Provide the (x, y) coordinate of the cell's center where the given text is located.  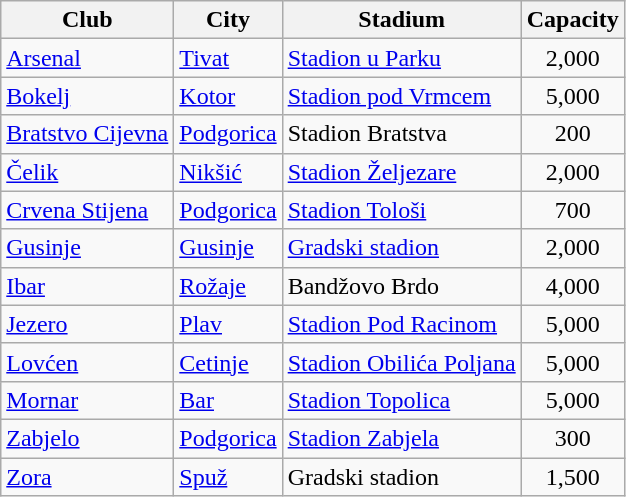
Tivat (228, 58)
Bratstvo Cijevna (88, 134)
Stadion Tološi (402, 210)
200 (572, 134)
Čelik (88, 172)
Stadion u Parku (402, 58)
Jezero (88, 324)
Stadion Bratstva (402, 134)
Bokelj (88, 96)
Bandžovo Brdo (402, 286)
Zora (88, 477)
Nikšić (228, 172)
Stadion pod Vrmcem (402, 96)
Mornar (88, 400)
Zabjelo (88, 438)
700 (572, 210)
Lovćen (88, 362)
Capacity (572, 20)
Rožaje (228, 286)
Stadion Pod Racinom (402, 324)
Bar (228, 400)
4,000 (572, 286)
300 (572, 438)
Spuž (228, 477)
Club (88, 20)
Stadion Obilića Poljana (402, 362)
Stadion Zabjela (402, 438)
City (228, 20)
1,500 (572, 477)
Stadion Topolica (402, 400)
Ibar (88, 286)
Kotor (228, 96)
Stadium (402, 20)
Arsenal (88, 58)
Plav (228, 324)
Cetinje (228, 362)
Stadion Željezare (402, 172)
Crvena Stijena (88, 210)
